Pinpoint the cell where the given text exists, returning its (x, y) midpoint coordinate. 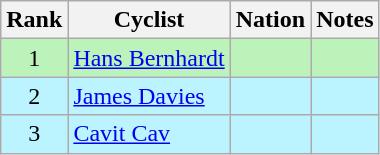
Hans Bernhardt (149, 58)
3 (34, 134)
2 (34, 96)
Cyclist (149, 20)
Cavit Cav (149, 134)
1 (34, 58)
Notes (345, 20)
Nation (270, 20)
Rank (34, 20)
James Davies (149, 96)
